Provide the (X, Y) coordinate of the cell's center where the given text is located.  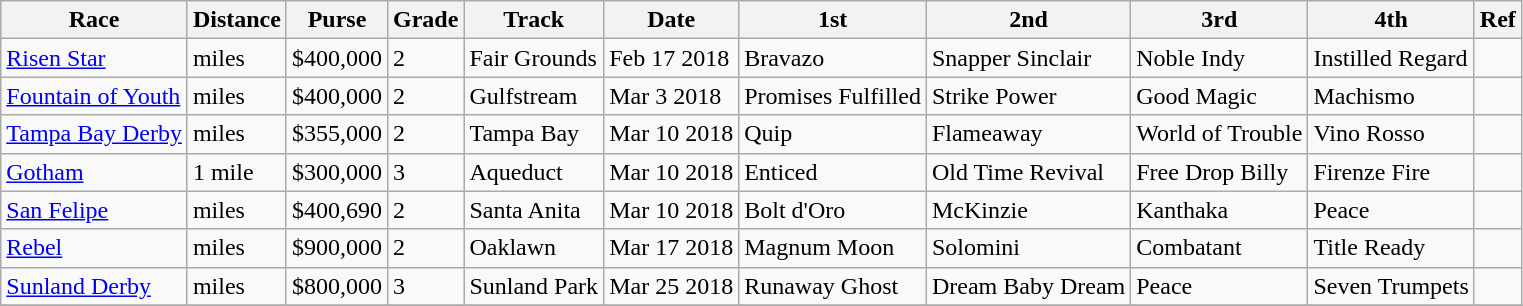
1st (833, 20)
Noble Indy (1220, 58)
Track (534, 20)
McKinzie (1028, 210)
Sunland Park (534, 286)
Fountain of Youth (94, 96)
Purse (336, 20)
$400,690 (336, 210)
Distance (236, 20)
Fair Grounds (534, 58)
Solomini (1028, 248)
Gotham (94, 172)
Quip (833, 134)
Dream Baby Dream (1028, 286)
4th (1391, 20)
Sunland Derby (94, 286)
2nd (1028, 20)
Strike Power (1028, 96)
Magnum Moon (833, 248)
World of Trouble (1220, 134)
Mar 17 2018 (672, 248)
Old Time Revival (1028, 172)
Ref (1498, 20)
$300,000 (336, 172)
Free Drop Billy (1220, 172)
Mar 25 2018 (672, 286)
Santa Anita (534, 210)
Flameaway (1028, 134)
Firenze Fire (1391, 172)
San Felipe (94, 210)
$355,000 (336, 134)
Good Magic (1220, 96)
Enticed (833, 172)
Aqueduct (534, 172)
$900,000 (336, 248)
$800,000 (336, 286)
Rebel (94, 248)
Tampa Bay Derby (94, 134)
Oaklawn (534, 248)
Seven Trumpets (1391, 286)
Promises Fulfilled (833, 96)
Bravazo (833, 58)
Risen Star (94, 58)
Vino Rosso (1391, 134)
Race (94, 20)
3rd (1220, 20)
1 mile (236, 172)
Combatant (1220, 248)
Mar 3 2018 (672, 96)
Kanthaka (1220, 210)
Grade (426, 20)
Date (672, 20)
Tampa Bay (534, 134)
Machismo (1391, 96)
Bolt d'Oro (833, 210)
Snapper Sinclair (1028, 58)
Runaway Ghost (833, 286)
Gulfstream (534, 96)
Title Ready (1391, 248)
Instilled Regard (1391, 58)
Feb 17 2018 (672, 58)
